Capture the cell that displays the provided text and extract its [X, Y] central coordinate. 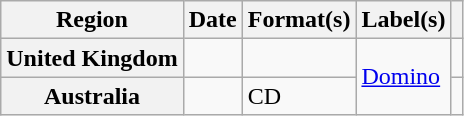
Format(s) [299, 20]
Date [212, 20]
Australia [92, 96]
United Kingdom [92, 58]
Label(s) [404, 20]
CD [299, 96]
Region [92, 20]
Domino [404, 77]
